Return the [X, Y] coordinate for the center point of the cell that contains the specified text.  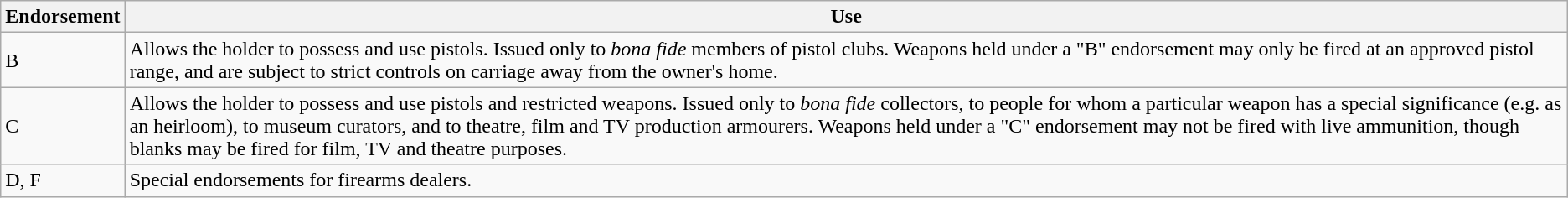
C [63, 126]
Endorsement [63, 17]
Use [846, 17]
D, F [63, 180]
Special endorsements for firearms dealers. [846, 180]
B [63, 60]
